Determine the (X, Y) coordinate at the center of the cell enclosing the given text.  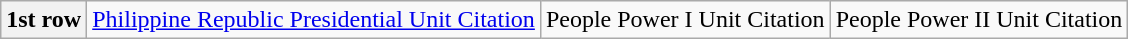
1st row (44, 20)
People Power I Unit Citation (685, 20)
People Power II Unit Citation (979, 20)
Philippine Republic Presidential Unit Citation (314, 20)
